Provide the [X, Y] coordinate of the cell's center where the given text is located.  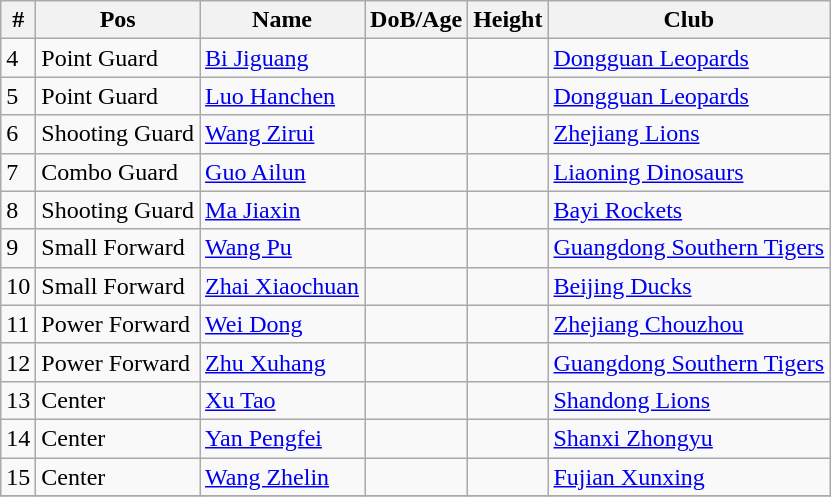
Club [689, 20]
10 [18, 286]
5 [18, 96]
Yan Pengfei [282, 438]
Guo Ailun [282, 172]
Luo Hanchen [282, 96]
9 [18, 248]
12 [18, 362]
Beijing Ducks [689, 286]
Height [508, 20]
Wei Dong [282, 324]
Zhai Xiaochuan [282, 286]
Shandong Lions [689, 400]
13 [18, 400]
Xu Tao [282, 400]
# [18, 20]
15 [18, 477]
DoB/Age [416, 20]
Zhejiang Chouzhou [689, 324]
Bi Jiguang [282, 58]
Bayi Rockets [689, 210]
Liaoning Dinosaurs [689, 172]
7 [18, 172]
14 [18, 438]
Name [282, 20]
Zhejiang Lions [689, 134]
4 [18, 58]
8 [18, 210]
Shanxi Zhongyu [689, 438]
6 [18, 134]
Zhu Xuhang [282, 362]
Wang Zirui [282, 134]
Wang Pu [282, 248]
11 [18, 324]
Ma Jiaxin [282, 210]
Pos [118, 20]
Fujian Xunxing [689, 477]
Wang Zhelin [282, 477]
Combo Guard [118, 172]
